Determine the (x, y) coordinate at the center of the cell enclosing the given text.  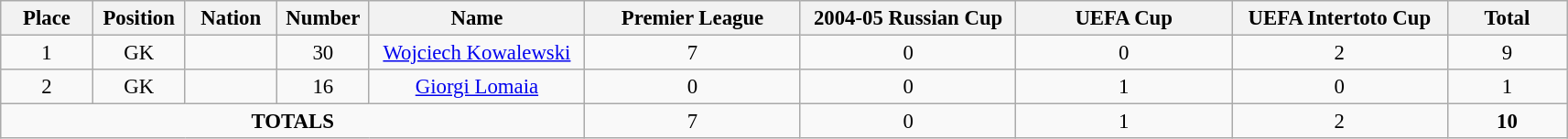
Name (477, 18)
Total (1507, 18)
Giorgi Lomaia (477, 87)
Wojciech Kowalewski (477, 53)
UEFA Cup (1124, 18)
16 (324, 87)
2004-05 Russian Cup (908, 18)
10 (1507, 122)
Place (48, 18)
UEFA Intertoto Cup (1340, 18)
Nation (231, 18)
Position (139, 18)
Premier League (693, 18)
Number (324, 18)
9 (1507, 53)
30 (324, 53)
TOTALS (293, 122)
